Output the [X, Y] coordinate of the center of the cell containing the given text.  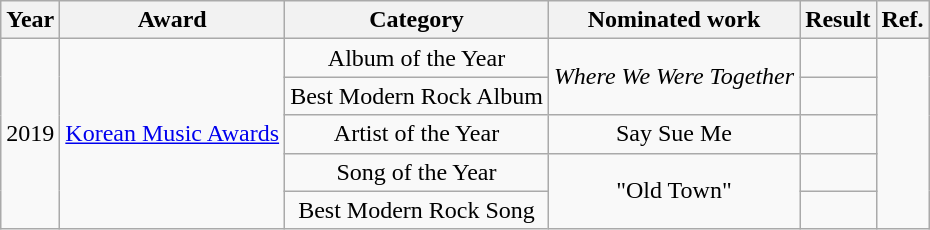
Year [30, 20]
Album of the Year [417, 58]
Artist of the Year [417, 134]
Where We Were Together [674, 77]
Song of the Year [417, 172]
2019 [30, 134]
Nominated work [674, 20]
Category [417, 20]
Best Modern Rock Album [417, 96]
"Old Town" [674, 191]
Result [838, 20]
Best Modern Rock Song [417, 210]
Award [172, 20]
Say Sue Me [674, 134]
Ref. [902, 20]
Korean Music Awards [172, 134]
